For the text-containing cell, return its midpoint in (x, y) coordinate format. 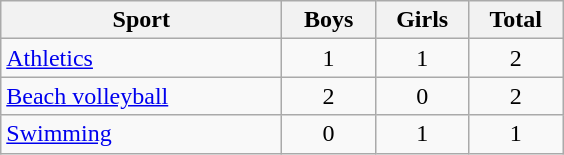
Sport (142, 20)
Boys (329, 20)
Swimming (142, 134)
Total (516, 20)
Girls (422, 20)
Beach volleyball (142, 96)
Athletics (142, 58)
